Scan for the cell matching the given text and deliver its [x, y] coordinate at center. 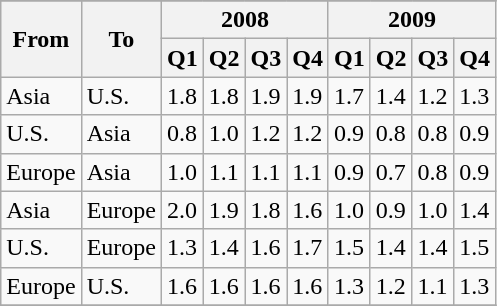
From [41, 39]
2009 [412, 20]
2008 [244, 20]
0.7 [391, 172]
2.0 [182, 210]
To [121, 39]
